Output the (x, y) coordinate of the center of the cell containing the given text.  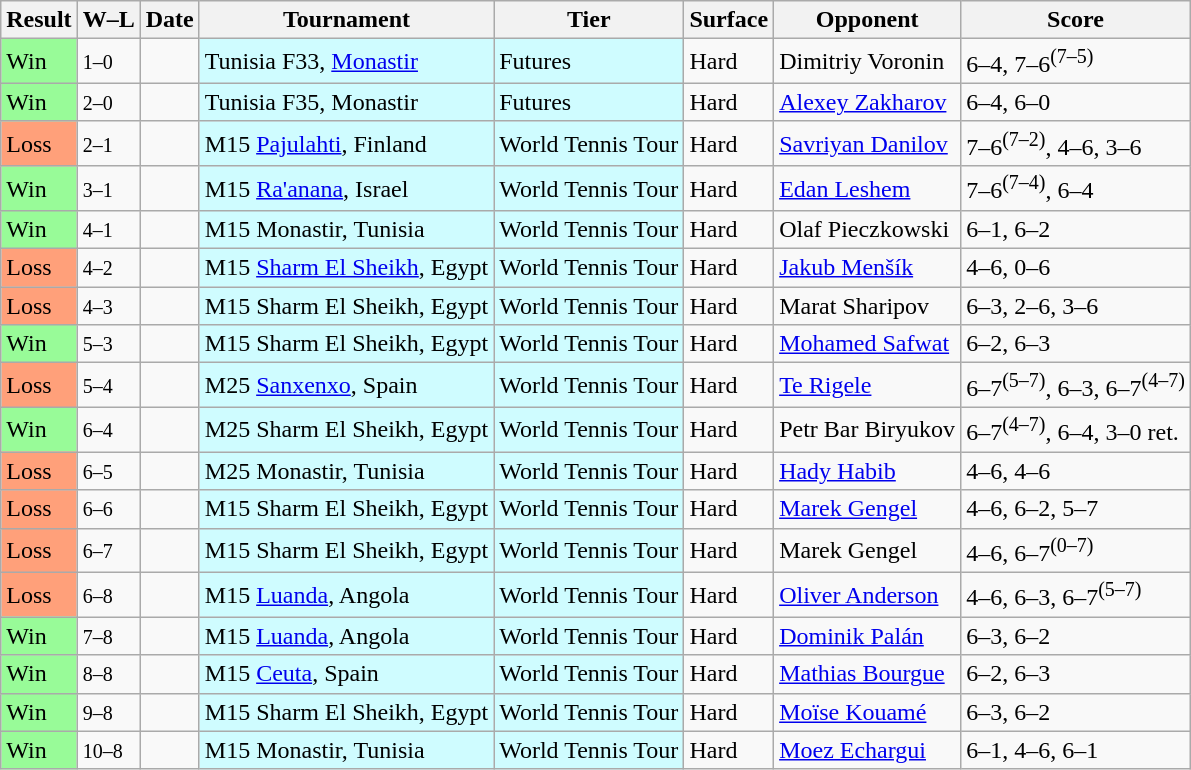
5–3 (108, 344)
Alexey Zakharov (868, 102)
6–8 (108, 596)
4–6, 6–3, 6–7(5–7) (1076, 596)
Savriyan Danilov (868, 144)
Moïse Kouamé (868, 712)
2–0 (108, 102)
6–6 (108, 509)
Mathias Bourgue (868, 674)
Mohamed Safwat (868, 344)
6–4, 7–6(7–5) (1076, 62)
6–1, 4–6, 6–1 (1076, 750)
Edan Leshem (868, 188)
Surface (729, 20)
M15 Ra'anana, Israel (346, 188)
Result (39, 20)
5–4 (108, 386)
7–8 (108, 636)
M25 Sharm El Sheikh, Egypt (346, 430)
3–1 (108, 188)
Petr Bar Biryukov (868, 430)
M25 Monastir, Tunisia (346, 471)
M15 Ceuta, Spain (346, 674)
7–6(7–2), 4–6, 3–6 (1076, 144)
Tunisia F35, Monastir (346, 102)
W–L (108, 20)
4–6, 6–2, 5–7 (1076, 509)
4–6, 6–7(0–7) (1076, 550)
Tunisia F33, Monastir (346, 62)
2–1 (108, 144)
9–8 (108, 712)
M25 Sanxenxo, Spain (346, 386)
6–4 (108, 430)
Hady Habib (868, 471)
10–8 (108, 750)
4–6, 0–6 (1076, 268)
4–6, 4–6 (1076, 471)
Te Rigele (868, 386)
4–1 (108, 230)
6–3, 2–6, 3–6 (1076, 306)
Opponent (868, 20)
4–2 (108, 268)
6–7(5–7), 6–3, 6–7(4–7) (1076, 386)
Moez Echargui (868, 750)
Marat Sharipov (868, 306)
4–3 (108, 306)
1–0 (108, 62)
8–8 (108, 674)
M15 Pajulahti, Finland (346, 144)
Dimitriy Voronin (868, 62)
6–5 (108, 471)
6–7(4–7), 6–4, 3–0 ret. (1076, 430)
Score (1076, 20)
Dominik Palán (868, 636)
6–7 (108, 550)
Olaf Pieczkowski (868, 230)
Date (170, 20)
6–4, 6–0 (1076, 102)
Tier (589, 20)
6–1, 6–2 (1076, 230)
Tournament (346, 20)
Oliver Anderson (868, 596)
Jakub Menšík (868, 268)
7–6(7–4), 6–4 (1076, 188)
